Provide the (x, y) coordinate of the cell's center where the given text is located.  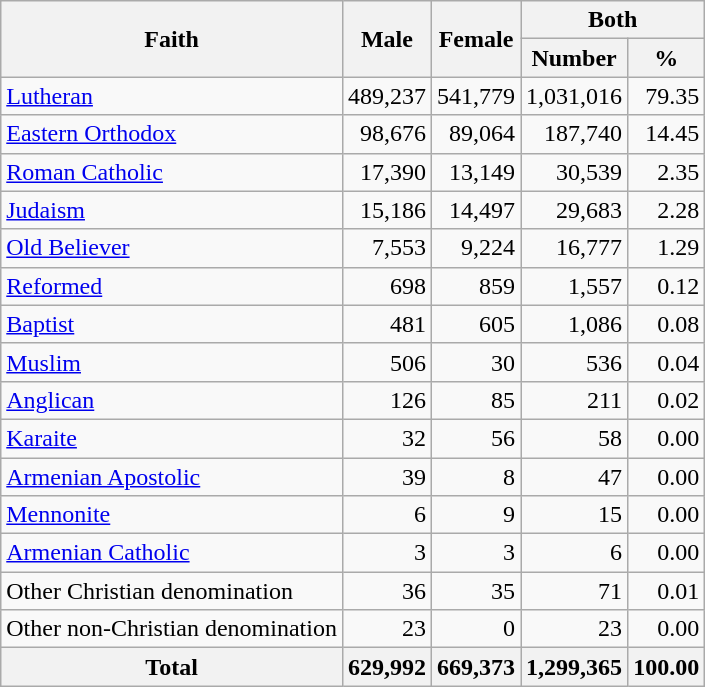
629,992 (386, 667)
0.12 (666, 286)
1,299,365 (574, 667)
29,683 (574, 210)
Total (172, 667)
126 (386, 400)
0.02 (666, 400)
Both (613, 20)
Male (386, 39)
2.35 (666, 172)
Eastern Orthodox (172, 134)
14.45 (666, 134)
39 (386, 477)
859 (476, 286)
669,373 (476, 667)
36 (386, 591)
481 (386, 324)
0.04 (666, 362)
Other Christian denomination (172, 591)
Roman Catholic (172, 172)
1,031,016 (574, 96)
15 (574, 515)
9 (476, 515)
211 (574, 400)
100.00 (666, 667)
58 (574, 438)
Faith (172, 39)
13,149 (476, 172)
32 (386, 438)
Mennonite (172, 515)
30,539 (574, 172)
9,224 (476, 248)
Armenian Catholic (172, 553)
698 (386, 286)
541,779 (476, 96)
Other non-Christian denomination (172, 629)
489,237 (386, 96)
0.08 (666, 324)
Muslim (172, 362)
Reformed (172, 286)
536 (574, 362)
0.01 (666, 591)
79.35 (666, 96)
0 (476, 629)
17,390 (386, 172)
Judaism (172, 210)
2.28 (666, 210)
Female (476, 39)
187,740 (574, 134)
14,497 (476, 210)
Number (574, 58)
8 (476, 477)
Armenian Apostolic (172, 477)
1.29 (666, 248)
506 (386, 362)
605 (476, 324)
47 (574, 477)
Anglican (172, 400)
1,086 (574, 324)
Lutheran (172, 96)
56 (476, 438)
89,064 (476, 134)
30 (476, 362)
16,777 (574, 248)
98,676 (386, 134)
1,557 (574, 286)
85 (476, 400)
Karaite (172, 438)
% (666, 58)
71 (574, 591)
15,186 (386, 210)
35 (476, 591)
Old Believer (172, 248)
7,553 (386, 248)
Baptist (172, 324)
